Identify which cell holds the provided text, then report its [x, y] central coordinate. 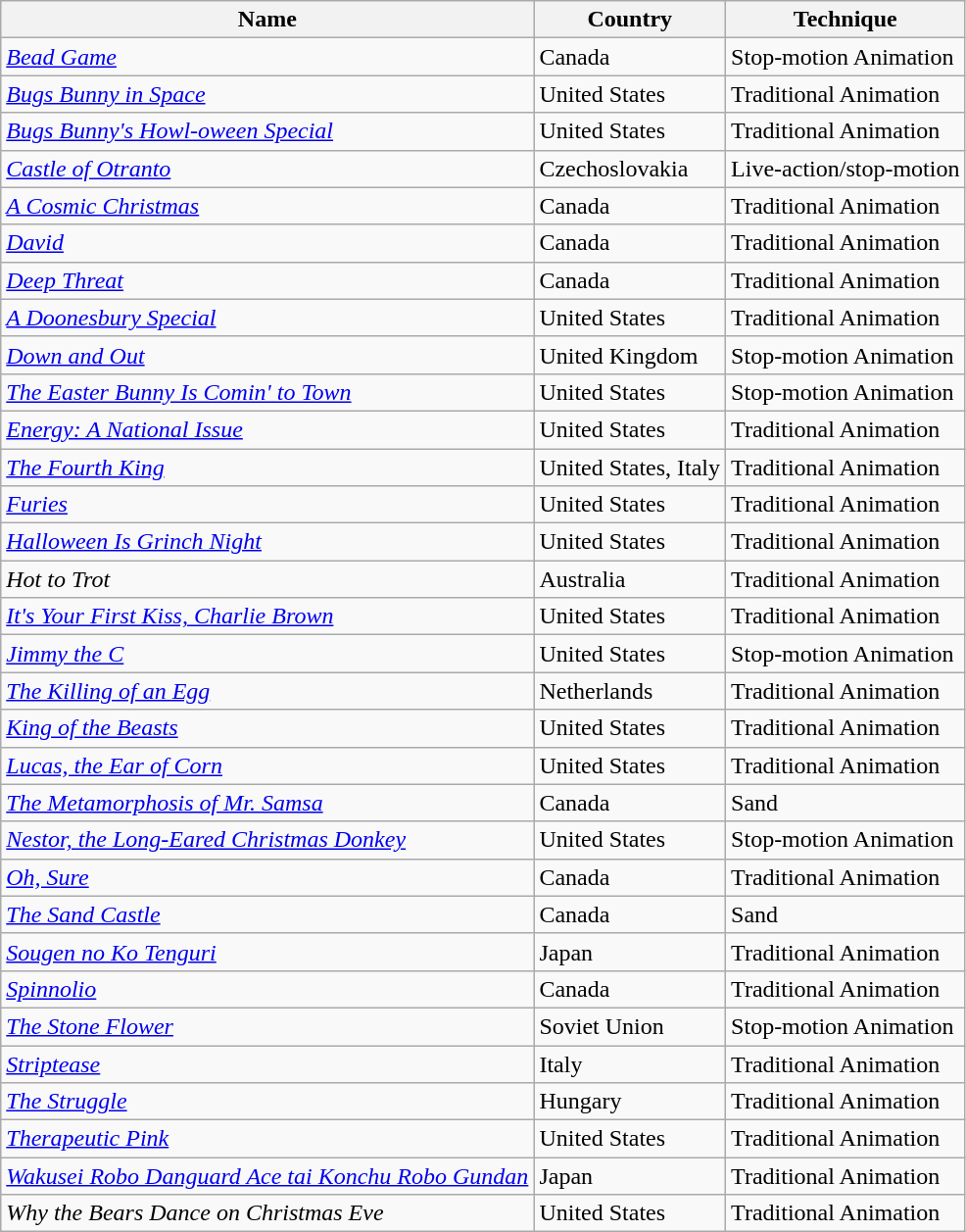
Bugs Bunny's Howl-oween Special [267, 131]
The Killing of an Egg [267, 691]
A Cosmic Christmas [267, 206]
Netherlands [630, 691]
Live-action/stop-motion [845, 169]
Halloween Is Grinch Night [267, 542]
The Struggle [267, 1102]
The Sand Castle [267, 914]
Why the Bears Dance on Christmas Eve [267, 1213]
Country [630, 20]
Wakusei Robo Danguard Ace tai Konchu Robo Gundan [267, 1176]
Oh, Sure [267, 877]
Lucas, the Ear of Corn [267, 765]
Down and Out [267, 355]
Sougen no Ko Tenguri [267, 952]
Spinnolio [267, 989]
David [267, 243]
Czechoslovakia [630, 169]
King of the Beasts [267, 728]
Energy: A National Issue [267, 429]
Australia [630, 579]
The Fourth King [267, 468]
Striptease [267, 1063]
Hot to Trot [267, 579]
Bugs Bunny in Space [267, 94]
Furies [267, 505]
Name [267, 20]
The Easter Bunny Is Comin' to Town [267, 392]
Soviet Union [630, 1026]
Bead Game [267, 57]
United Kingdom [630, 355]
Technique [845, 20]
Hungary [630, 1102]
A Doonesbury Special [267, 318]
The Stone Flower [267, 1026]
Jimmy the C [267, 654]
It's Your First Kiss, Charlie Brown [267, 616]
Nestor, the Long-Eared Christmas Donkey [267, 840]
Deep Threat [267, 280]
Italy [630, 1063]
The Metamorphosis of Mr. Samsa [267, 803]
Castle of Otranto [267, 169]
Therapeutic Pink [267, 1139]
United States, Italy [630, 468]
